Pinpoint the cell where the given text exists, returning its (x, y) midpoint coordinate. 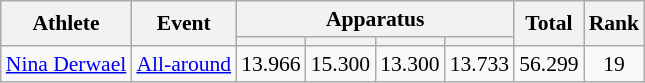
19 (614, 64)
Athlete (66, 24)
13.733 (480, 64)
13.966 (270, 64)
Apparatus (375, 19)
Nina Derwael (66, 64)
15.300 (340, 64)
13.300 (410, 64)
56.299 (548, 64)
Total (548, 24)
Rank (614, 24)
Event (184, 24)
All-around (184, 64)
